For the text-containing cell, return its midpoint in (x, y) coordinate format. 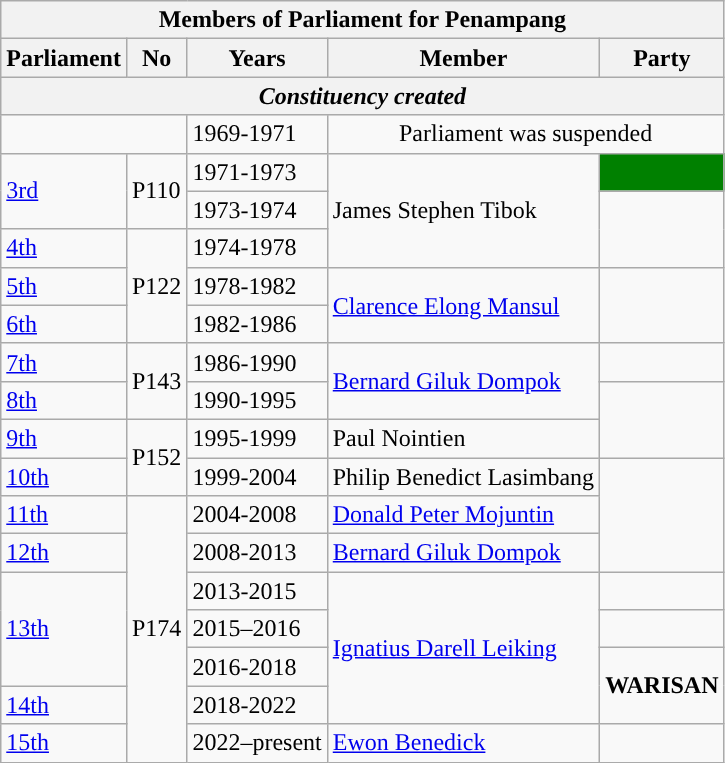
12th (64, 553)
P152 (156, 457)
Donald Peter Mojuntin (463, 515)
2015–2016 (257, 629)
14th (64, 705)
Paul Nointien (463, 438)
15th (64, 743)
P110 (156, 191)
Members of Parliament for Penampang (362, 20)
4th (64, 248)
2022–present (257, 743)
10th (64, 477)
1971-1973 (257, 172)
Member (463, 58)
WARISAN (662, 686)
1999-2004 (257, 477)
8th (64, 400)
2018-2022 (257, 705)
6th (64, 324)
1990-1995 (257, 400)
5th (64, 286)
Ignatius Darell Leiking (463, 648)
2008-2013 (257, 553)
Years (257, 58)
2013-2015 (257, 591)
2004-2008 (257, 515)
Constituency created (362, 96)
James Stephen Tibok (463, 210)
1982-1986 (257, 324)
No (156, 58)
2016-2018 (257, 667)
Ewon Benedick (463, 743)
P174 (156, 629)
11th (64, 515)
9th (64, 438)
P122 (156, 286)
Philip Benedict Lasimbang (463, 477)
1978-1982 (257, 286)
13th (64, 629)
1974-1978 (257, 248)
Parliament (64, 58)
1969-1971 (257, 134)
1995-1999 (257, 438)
3rd (64, 191)
Clarence Elong Mansul (463, 305)
1973-1974 (257, 210)
P143 (156, 381)
Parliament was suspended (526, 134)
1986-1990 (257, 362)
7th (64, 362)
Party (662, 58)
